From the cell containing the given text, extract its center point as [x, y] coordinate. 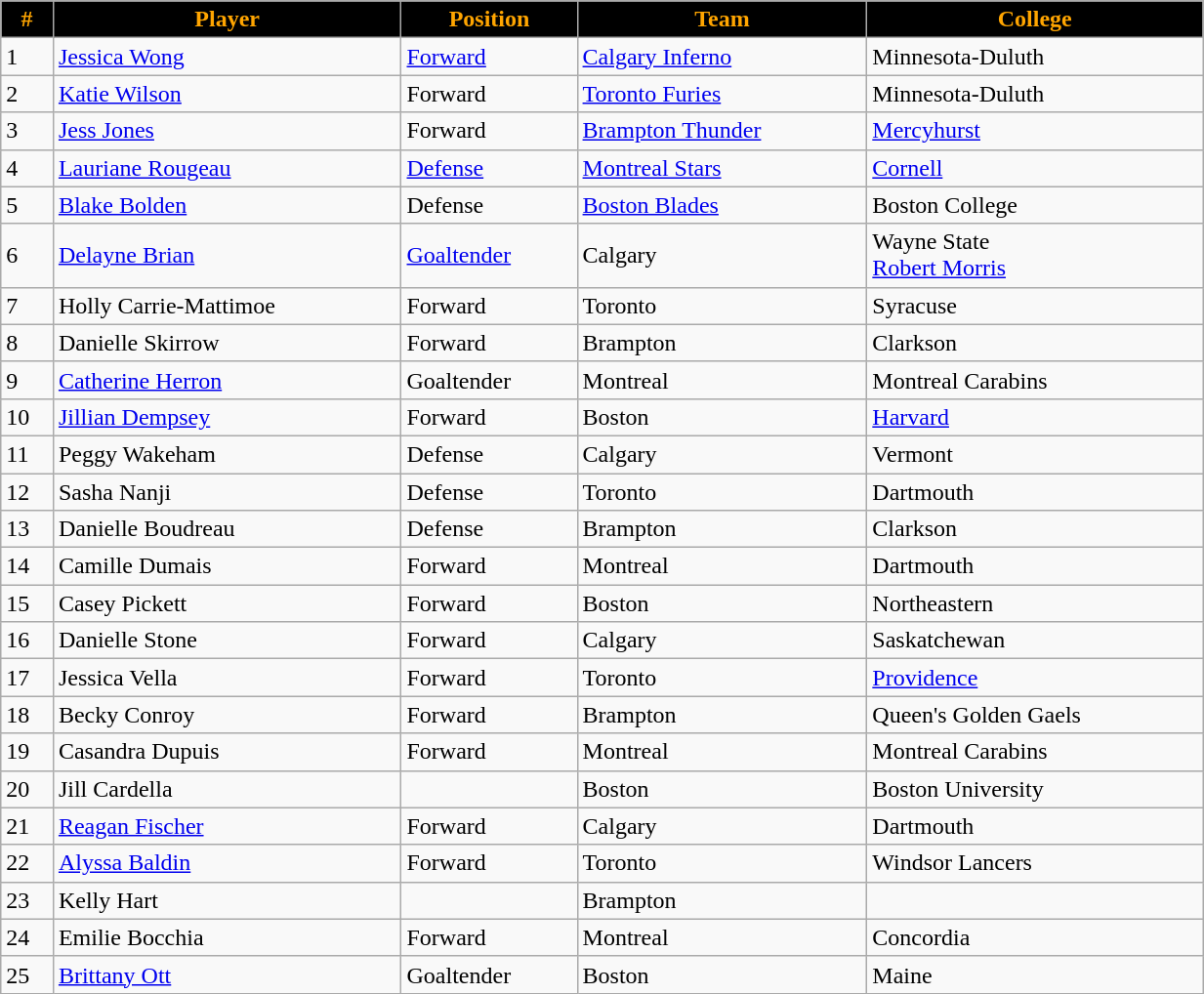
6 [27, 256]
Saskatchewan [1035, 641]
Lauriane Rougeau [227, 168]
Catherine Herron [227, 380]
Boston University [1035, 789]
Position [489, 20]
Camille Dumais [227, 566]
Montreal Stars [723, 168]
Alyssa Baldin [227, 863]
Casey Pickett [227, 603]
Jessica Wong [227, 57]
10 [27, 417]
13 [27, 529]
Boston College [1035, 205]
24 [27, 937]
20 [27, 789]
Harvard [1035, 417]
22 [27, 863]
Jill Cardella [227, 789]
Brampton Thunder [723, 131]
# [27, 20]
Calgary Inferno [723, 57]
4 [27, 168]
11 [27, 454]
College [1035, 20]
Syracuse [1035, 306]
Jess Jones [227, 131]
23 [27, 900]
Kelly Hart [227, 900]
Team [723, 20]
25 [27, 974]
Queen's Golden Gaels [1035, 715]
Danielle Boudreau [227, 529]
Player [227, 20]
8 [27, 343]
Holly Carrie-Mattimoe [227, 306]
Boston Blades [723, 205]
19 [27, 752]
Danielle Stone [227, 641]
16 [27, 641]
Delayne Brian [227, 256]
Becky Conroy [227, 715]
Sasha Nanji [227, 491]
5 [27, 205]
1 [27, 57]
12 [27, 491]
Katie Wilson [227, 94]
15 [27, 603]
Northeastern [1035, 603]
3 [27, 131]
Wayne StateRobert Morris [1035, 256]
14 [27, 566]
18 [27, 715]
Brittany Ott [227, 974]
Windsor Lancers [1035, 863]
2 [27, 94]
Jillian Dempsey [227, 417]
Peggy Wakeham [227, 454]
Emilie Bocchia [227, 937]
Providence [1035, 678]
Casandra Dupuis [227, 752]
17 [27, 678]
Reagan Fischer [227, 826]
Blake Bolden [227, 205]
Jessica Vella [227, 678]
Cornell [1035, 168]
Maine [1035, 974]
Concordia [1035, 937]
7 [27, 306]
Vermont [1035, 454]
Toronto Furies [723, 94]
9 [27, 380]
21 [27, 826]
Mercyhurst [1035, 131]
Danielle Skirrow [227, 343]
